Return the (x, y) coordinate for the center point of the cell that contains the specified text.  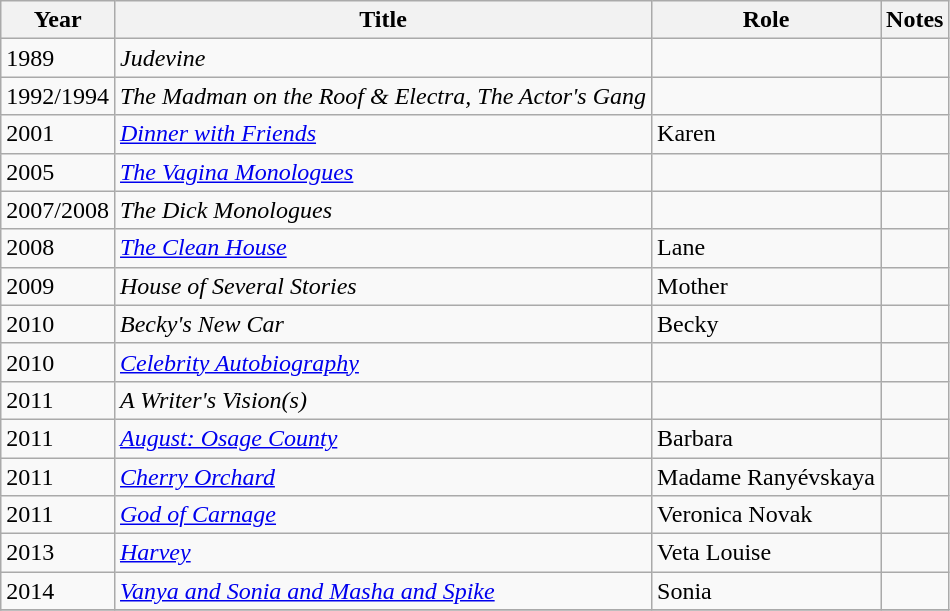
Mother (766, 286)
Cherry Orchard (382, 477)
Title (382, 20)
1989 (58, 58)
2008 (58, 248)
August: Osage County (382, 438)
House of Several Stories (382, 286)
The Dick Monologues (382, 210)
A Writer's Vision(s) (382, 400)
2007/2008 (58, 210)
The Madman on the Roof & Electra, The Actor's Gang (382, 96)
Veronica Novak (766, 515)
2014 (58, 591)
Becky (766, 324)
Barbara (766, 438)
Role (766, 20)
Dinner with Friends (382, 134)
Karen (766, 134)
Judevine (382, 58)
1992/1994 (58, 96)
Year (58, 20)
Madame Ranyévskaya (766, 477)
Sonia (766, 591)
God of Carnage (382, 515)
The Clean House (382, 248)
2001 (58, 134)
Becky's New Car (382, 324)
Celebrity Autobiography (382, 362)
Lane (766, 248)
Harvey (382, 553)
Veta Louise (766, 553)
2009 (58, 286)
2005 (58, 172)
The Vagina Monologues (382, 172)
Vanya and Sonia and Masha and Spike (382, 591)
2013 (58, 553)
Notes (915, 20)
